Search for the cell housing the specified text and yield its (x, y) center coordinate. 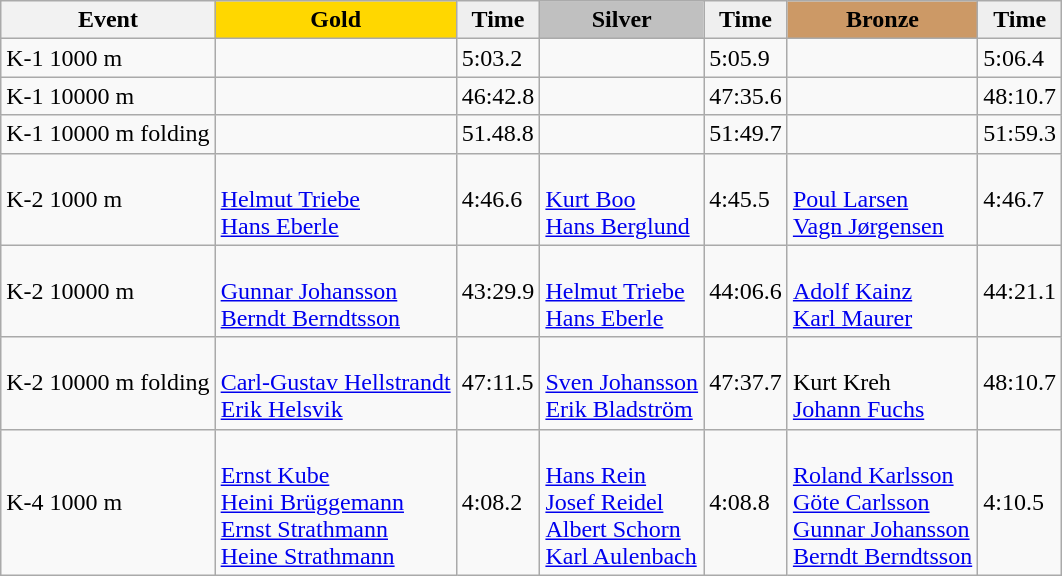
Gold (336, 20)
K-1 10000 m (108, 96)
Silver (622, 20)
4:10.5 (1020, 502)
K-1 10000 m folding (108, 134)
Kurt KrehJohann Fuchs (882, 383)
K-2 10000 m (108, 291)
Ernst KubeHeini BrüggemannErnst StrathmannHeine Strathmann (336, 502)
Adolf KainzKarl Maurer (882, 291)
46:42.8 (498, 96)
Event (108, 20)
K-1 1000 m (108, 58)
5:05.9 (746, 58)
44:06.6 (746, 291)
47:11.5 (498, 383)
51.48.8 (498, 134)
51:49.7 (746, 134)
5:06.4 (1020, 58)
4:08.8 (746, 502)
Poul LarsenVagn Jørgensen (882, 199)
K-4 1000 m (108, 502)
Gunnar JohanssonBerndt Berndtsson (336, 291)
43:29.9 (498, 291)
Roland KarlssonGöte CarlssonGunnar JohanssonBerndt Berndtsson (882, 502)
Bronze (882, 20)
51:59.3 (1020, 134)
4:46.7 (1020, 199)
Kurt BooHans Berglund (622, 199)
4:46.6 (498, 199)
47:35.6 (746, 96)
K-2 10000 m folding (108, 383)
Carl-Gustav HellstrandtErik Helsvik (336, 383)
K-2 1000 m (108, 199)
4:45.5 (746, 199)
4:08.2 (498, 502)
44:21.1 (1020, 291)
47:37.7 (746, 383)
Hans ReinJosef ReidelAlbert SchornKarl Aulenbach (622, 502)
5:03.2 (498, 58)
Sven JohanssonErik Bladström (622, 383)
